Return the [x, y] coordinate for the center point of the cell that contains the specified text.  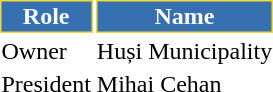
Role [46, 16]
Name [184, 16]
Huși Municipality [184, 51]
Owner [46, 51]
